Find where the given text appears and provide that cell's center as (x, y) coordinate. 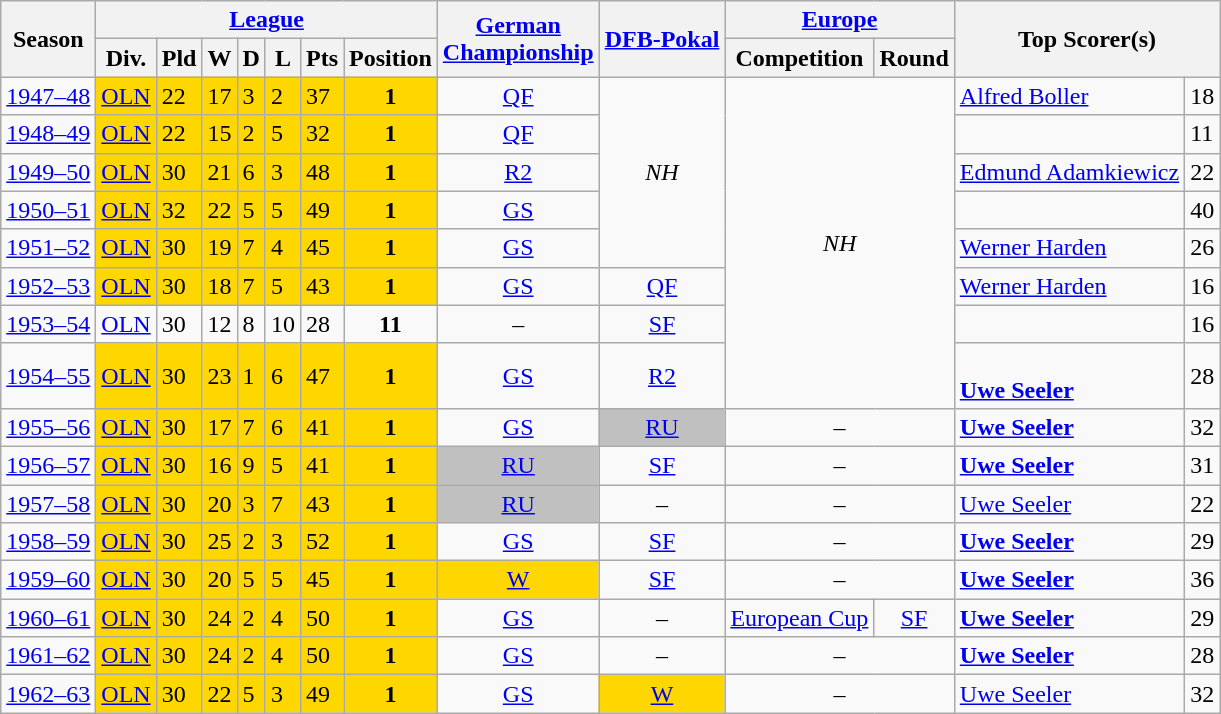
36 (1202, 580)
21 (220, 172)
10 (282, 324)
DFB-Pokal (662, 39)
European Cup (800, 618)
Pld (179, 58)
1959–60 (48, 580)
52 (322, 542)
Position (391, 58)
GermanChampionship (518, 39)
1961–62 (48, 656)
1962–63 (48, 694)
Round (914, 58)
Pts (322, 58)
25 (220, 542)
1954–55 (48, 376)
Competition (800, 58)
19 (220, 248)
L (282, 58)
1958–59 (48, 542)
Edmund Adamkiewicz (1069, 172)
48 (322, 172)
1960–61 (48, 618)
Div. (126, 58)
9 (251, 465)
Season (48, 39)
1956–57 (48, 465)
12 (220, 324)
Alfred Boller (1069, 96)
8 (251, 324)
15 (220, 134)
37 (322, 96)
1953–54 (48, 324)
Top Scorer(s) (1086, 39)
23 (220, 376)
1957–58 (48, 503)
47 (322, 376)
League (266, 20)
Europe (840, 20)
1951–52 (48, 248)
D (251, 58)
1949–50 (48, 172)
26 (1202, 248)
1948–49 (48, 134)
1950–51 (48, 210)
31 (1202, 465)
40 (1202, 210)
1952–53 (48, 286)
1955–56 (48, 427)
1947–48 (48, 96)
